Scan for the cell matching the given text and deliver its [x, y] coordinate at center. 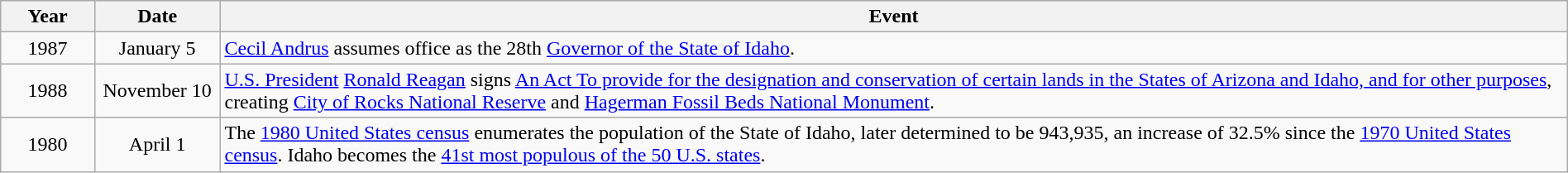
Year [48, 17]
1987 [48, 48]
Date [157, 17]
Cecil Andrus assumes office as the 28th Governor of the State of Idaho. [893, 48]
January 5 [157, 48]
April 1 [157, 144]
1980 [48, 144]
1988 [48, 91]
November 10 [157, 91]
Event [893, 17]
